Capture the cell that displays the provided text and extract its [X, Y] central coordinate. 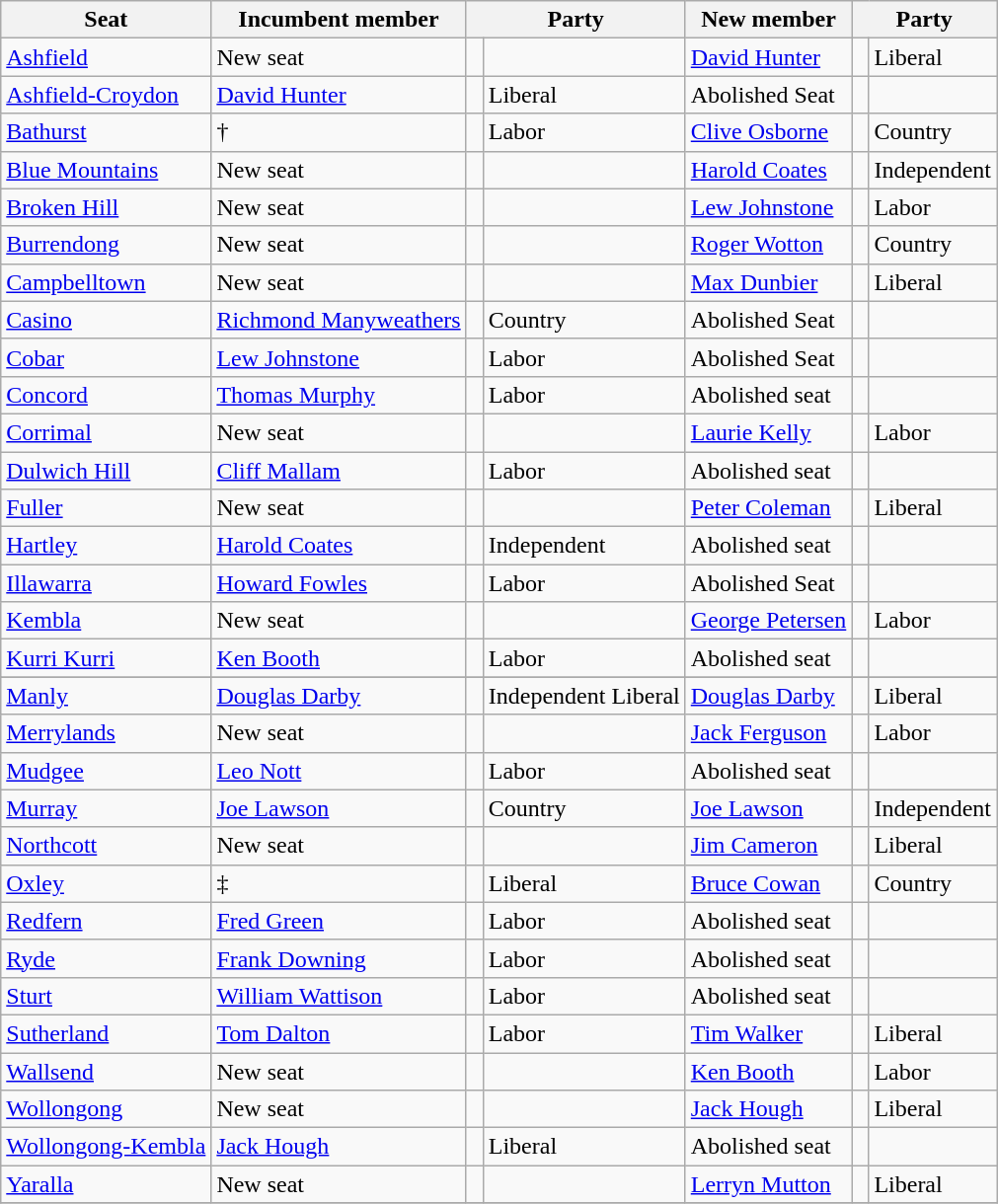
† [339, 132]
Jack Ferguson [768, 733]
Cliff Mallam [339, 471]
Kembla [107, 621]
Oxley [107, 883]
Campbelltown [107, 282]
Hartley [107, 546]
Burrendong [107, 245]
Bathurst [107, 132]
Wollongong [107, 1109]
Leo Nott [339, 771]
Bruce Cowan [768, 883]
Blue Mountains [107, 170]
Ashfield-Croydon [107, 95]
Tom Dalton [339, 1033]
Seat [107, 20]
Yaralla [107, 1184]
Corrimal [107, 432]
Independent Liberal [584, 696]
Ryde [107, 958]
Fred Green [339, 921]
George Petersen [768, 621]
Cobar [107, 357]
New member [768, 20]
Howard Fowles [339, 583]
Peter Coleman [768, 508]
Ashfield [107, 57]
Illawarra [107, 583]
Thomas Murphy [339, 395]
Manly [107, 696]
Sutherland [107, 1033]
Kurri Kurri [107, 658]
Fuller [107, 508]
Max Dunbier [768, 282]
‡ [339, 883]
Jim Cameron [768, 846]
Murray [107, 808]
Casino [107, 320]
Laurie Kelly [768, 432]
Concord [107, 395]
William Wattison [339, 996]
Wollongong-Kembla [107, 1147]
Incumbent member [339, 20]
Sturt [107, 996]
Tim Walker [768, 1033]
Redfern [107, 921]
Lerryn Mutton [768, 1184]
Clive Osborne [768, 132]
Northcott [107, 846]
Roger Wotton [768, 245]
Frank Downing [339, 958]
Broken Hill [107, 207]
Wallsend [107, 1071]
Richmond Manyweathers [339, 320]
Merrylands [107, 733]
Dulwich Hill [107, 471]
Mudgee [107, 771]
